Pinpoint the cell where the given text exists, returning its [x, y] midpoint coordinate. 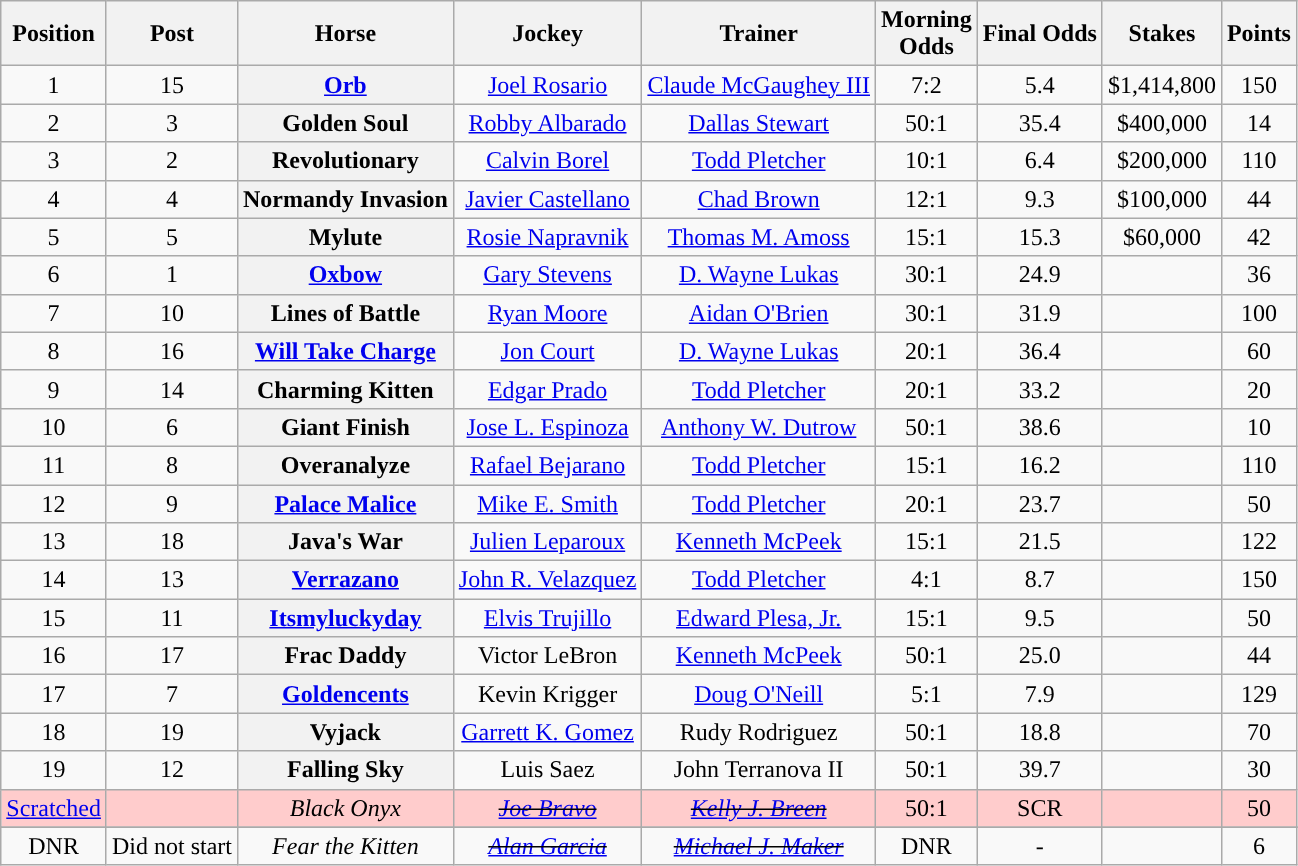
20 [1258, 389]
Trainer [759, 34]
Black Onyx [345, 808]
Joel Rosario [548, 85]
Horse [345, 34]
Itsmyluckyday [345, 618]
$400,000 [1162, 123]
Verrazano [345, 580]
4:1 [927, 580]
Palace Malice [345, 503]
Garrett K. Gomez [548, 732]
Falling Sky [345, 770]
Frac Daddy [345, 656]
Javier Castellano [548, 199]
$100,000 [1162, 199]
5:1 [927, 694]
33.2 [1040, 389]
Elvis Trujillo [548, 618]
10:1 [927, 161]
Rosie Napravnik [548, 237]
Dallas Stewart [759, 123]
Vyjack [345, 732]
Calvin Borel [548, 161]
Robby Albarado [548, 123]
70 [1258, 732]
Gary Stevens [548, 275]
21.5 [1040, 542]
Kelly J. Breen [759, 808]
23.7 [1040, 503]
Mike E. Smith [548, 503]
9.3 [1040, 199]
Thomas M. Amoss [759, 237]
Stakes [1162, 34]
Oxbow [345, 275]
Overanalyze [345, 465]
Normandy Invasion [345, 199]
60 [1258, 351]
6.4 [1040, 161]
35.4 [1040, 123]
Golden Soul [345, 123]
Post [172, 34]
36.4 [1040, 351]
Alan Garcia [548, 846]
5.4 [1040, 85]
129 [1258, 694]
Chad Brown [759, 199]
15.3 [1040, 237]
MorningOdds [927, 34]
Rudy Rodriguez [759, 732]
Orb [345, 85]
7:2 [927, 85]
Charming Kitten [345, 389]
Goldencents [345, 694]
- [1040, 846]
Victor LeBron [548, 656]
$1,414,800 [1162, 85]
Lines of Battle [345, 313]
24.9 [1040, 275]
31.9 [1040, 313]
Points [1258, 34]
Final Odds [1040, 34]
Will Take Charge [345, 351]
Kevin Krigger [548, 694]
36 [1258, 275]
$60,000 [1162, 237]
Claude McGaughey III [759, 85]
122 [1258, 542]
$200,000 [1162, 161]
Joe Bravo [548, 808]
Java's War [345, 542]
Jon Court [548, 351]
Rafael Bejarano [548, 465]
39.7 [1040, 770]
Aidan O'Brien [759, 313]
Luis Saez [548, 770]
12:1 [927, 199]
Scratched [54, 808]
Revolutionary [345, 161]
Fear the Kitten [345, 846]
Ryan Moore [548, 313]
38.6 [1040, 427]
Anthony W. Dutrow [759, 427]
Edgar Prado [548, 389]
100 [1258, 313]
Julien Leparoux [548, 542]
Doug O'Neill [759, 694]
42 [1258, 237]
25.0 [1040, 656]
Giant Finish [345, 427]
Jockey [548, 34]
Jose L. Espinoza [548, 427]
Did not start [172, 846]
7.9 [1040, 694]
Edward Plesa, Jr. [759, 618]
John Terranova II [759, 770]
Position [54, 34]
8.7 [1040, 580]
30 [1258, 770]
Michael J. Maker [759, 846]
Mylute [345, 237]
SCR [1040, 808]
18.8 [1040, 732]
John R. Velazquez [548, 580]
16.2 [1040, 465]
9.5 [1040, 618]
